Detect which cell encompasses the target text, then output its (X, Y) center coordinate. 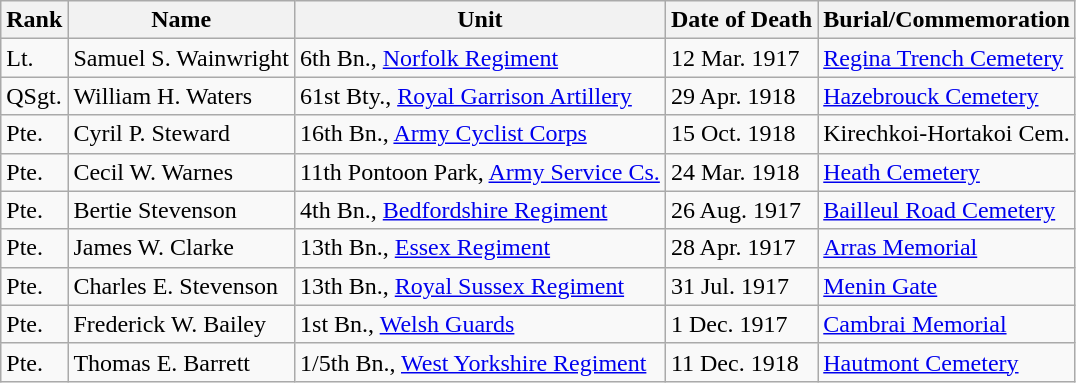
Rank (34, 20)
11 Dec. 1918 (741, 362)
Regina Trench Cemetery (947, 58)
QSgt. (34, 96)
Menin Gate (947, 286)
Arras Memorial (947, 248)
Hazebrouck Cemetery (947, 96)
Charles E. Stevenson (182, 286)
1st Bn., Welsh Guards (480, 324)
16th Bn., Army Cyclist Corps (480, 134)
11th Pontoon Park, Army Service Cs. (480, 172)
James W. Clarke (182, 248)
15 Oct. 1918 (741, 134)
Unit (480, 20)
13th Bn., Royal Sussex Regiment (480, 286)
29 Apr. 1918 (741, 96)
Cecil W. Warnes (182, 172)
1 Dec. 1917 (741, 324)
31 Jul. 1917 (741, 286)
Date of Death (741, 20)
28 Apr. 1917 (741, 248)
6th Bn., Norfolk Regiment (480, 58)
24 Mar. 1918 (741, 172)
Bertie Stevenson (182, 210)
Heath Cemetery (947, 172)
4th Bn., Bedfordshire Regiment (480, 210)
Frederick W. Bailey (182, 324)
Name (182, 20)
Burial/Commemoration (947, 20)
Samuel S. Wainwright (182, 58)
Cambrai Memorial (947, 324)
Cyril P. Steward (182, 134)
26 Aug. 1917 (741, 210)
Hautmont Cemetery (947, 362)
Kirechkoi-Hortakoi Cem. (947, 134)
61st Bty., Royal Garrison Artillery (480, 96)
Thomas E. Barrett (182, 362)
1/5th Bn., West Yorkshire Regiment (480, 362)
13th Bn., Essex Regiment (480, 248)
Bailleul Road Cemetery (947, 210)
12 Mar. 1917 (741, 58)
Lt. (34, 58)
William H. Waters (182, 96)
